Return (X, Y) of the center of cell containing provided text 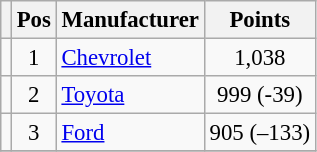
Toyota (130, 95)
1 (34, 58)
Chevrolet (130, 58)
Ford (130, 133)
999 (-39) (260, 95)
3 (34, 133)
Manufacturer (130, 20)
Pos (34, 20)
Points (260, 20)
905 (–133) (260, 133)
2 (34, 95)
1,038 (260, 58)
